Find where the given text appears and provide that cell's center as [X, Y] coordinate. 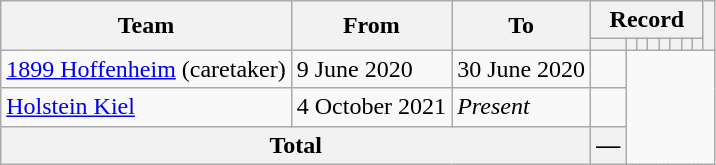
Team [146, 26]
Present [522, 107]
1899 Hoffenheim (caretaker) [146, 69]
Holstein Kiel [146, 107]
Record [647, 20]
Total [296, 145]
From [371, 26]
— [608, 145]
4 October 2021 [371, 107]
To [522, 26]
30 June 2020 [522, 69]
9 June 2020 [371, 69]
